Output the (x, y) coordinate of the center of the cell containing the given text.  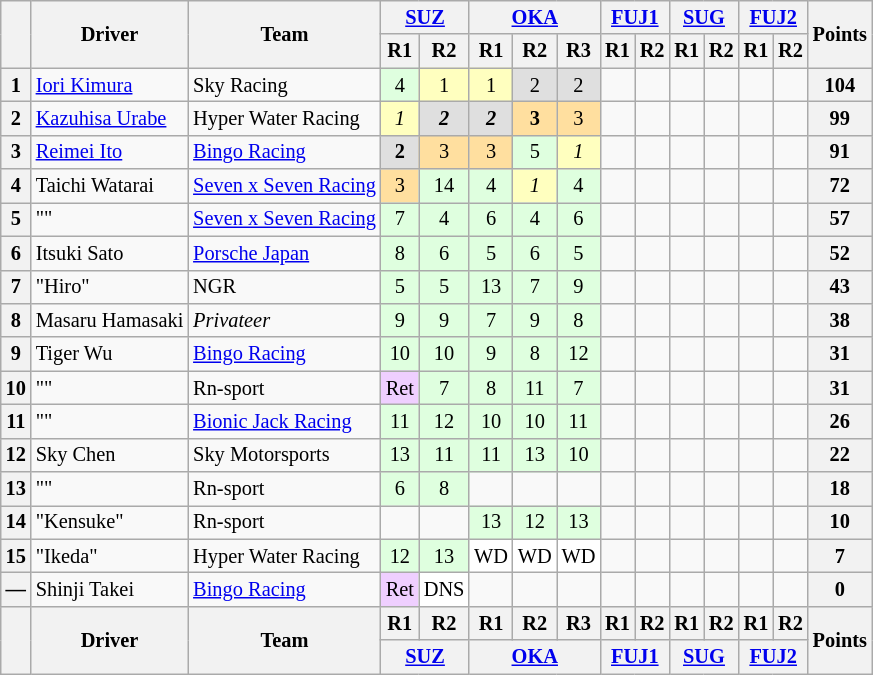
38 (840, 320)
Taichi Watarai (110, 186)
Reimei Ito (110, 152)
15 (16, 556)
99 (840, 118)
52 (840, 253)
Privateer (284, 320)
— (16, 589)
"Hiro" (110, 287)
Sky Chen (110, 455)
Masaru Hamasaki (110, 320)
Tiger Wu (110, 354)
Iori Kimura (110, 85)
72 (840, 186)
Porsche Japan (284, 253)
22 (840, 455)
104 (840, 85)
26 (840, 421)
Shinji Takei (110, 589)
0 (840, 589)
Itsuki Sato (110, 253)
43 (840, 287)
Sky Motorsports (284, 455)
DNS (444, 589)
"Ikeda" (110, 556)
18 (840, 489)
"Kensuke" (110, 522)
Sky Racing (284, 85)
Bionic Jack Racing (284, 421)
Kazuhisa Urabe (110, 118)
57 (840, 219)
NGR (284, 287)
91 (840, 152)
